For the text-containing cell, return its midpoint in (X, Y) coordinate format. 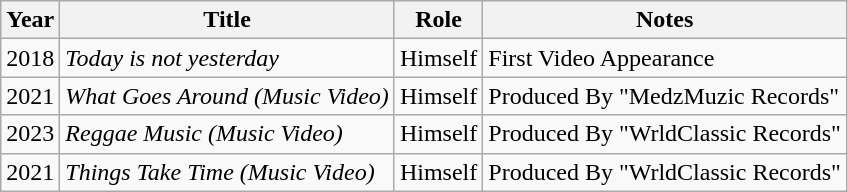
2023 (30, 134)
2018 (30, 58)
Today is not yesterday (228, 58)
Produced By "MedzMuzic Records" (665, 96)
Title (228, 20)
First Video Appearance (665, 58)
Role (438, 20)
Year (30, 20)
Reggae Music (Music Video) (228, 134)
Notes (665, 20)
What Goes Around (Music Video) (228, 96)
Things Take Time (Music Video) (228, 172)
